For the text-containing cell, return its midpoint in (x, y) coordinate format. 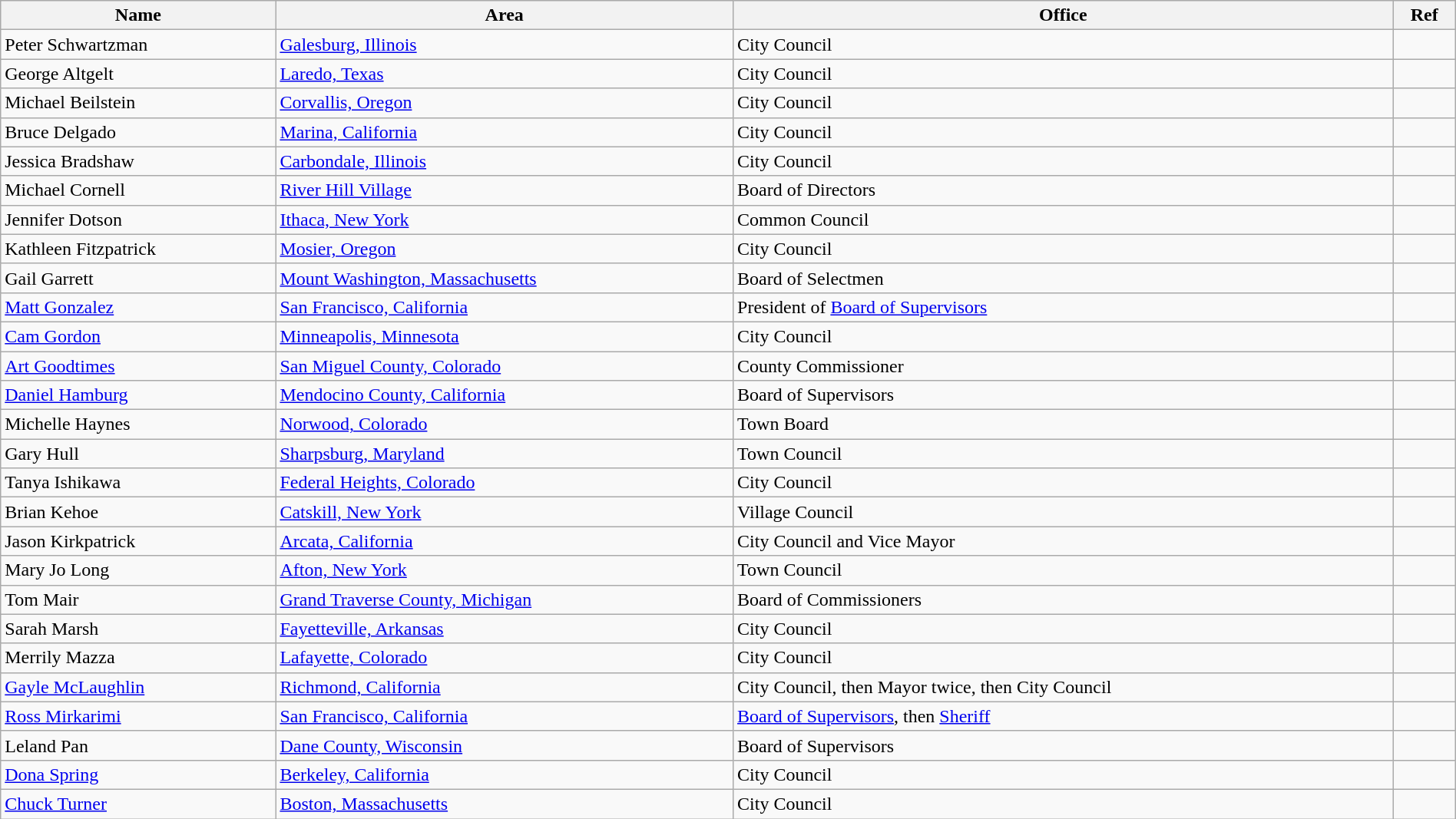
Dane County, Wisconsin (505, 745)
Board of Supervisors, then Sheriff (1064, 716)
Marina, California (505, 132)
Kathleen Fitzpatrick (138, 249)
Sharpsburg, Maryland (505, 454)
Corvallis, Oregon (505, 103)
Michael Beilstein (138, 103)
Board of Selectmen (1064, 278)
Jessica Bradshaw (138, 161)
Gayle McLaughlin (138, 687)
Tom Mair (138, 599)
Daniel Hamburg (138, 395)
Ref (1424, 15)
Berkeley, California (505, 774)
Mosier, Oregon (505, 249)
Michelle Haynes (138, 424)
Norwood, Colorado (505, 424)
Art Goodtimes (138, 366)
George Altgelt (138, 74)
Mount Washington, Massachusetts (505, 278)
Peter Schwartzman (138, 45)
Galesburg, Illinois (505, 45)
Catskill, New York (505, 512)
Chuck Turner (138, 804)
Area (505, 15)
Minneapolis, Minnesota (505, 336)
Laredo, Texas (505, 74)
Town Board (1064, 424)
Bruce Delgado (138, 132)
Carbondale, Illinois (505, 161)
Cam Gordon (138, 336)
Ithaca, New York (505, 220)
Jason Kirkpatrick (138, 541)
Merrily Mazza (138, 658)
City Council and Vice Mayor (1064, 541)
San Miguel County, Colorado (505, 366)
Mary Jo Long (138, 570)
Jennifer Dotson (138, 220)
Grand Traverse County, Michigan (505, 599)
Arcata, California (505, 541)
Afton, New York (505, 570)
Office (1064, 15)
Tanya Ishikawa (138, 483)
Gail Garrett (138, 278)
Common Council (1064, 220)
Richmond, California (505, 687)
Leland Pan (138, 745)
Matt Gonzalez (138, 307)
Dona Spring (138, 774)
Gary Hull (138, 454)
Lafayette, Colorado (505, 658)
Federal Heights, Colorado (505, 483)
Board of Commissioners (1064, 599)
Ross Mirkarimi (138, 716)
River Hill Village (505, 190)
Board of Directors (1064, 190)
Mendocino County, California (505, 395)
Michael Cornell (138, 190)
Fayetteville, Arkansas (505, 629)
Brian Kehoe (138, 512)
Village Council (1064, 512)
County Commissioner (1064, 366)
Boston, Massachusetts (505, 804)
President of Board of Supervisors (1064, 307)
Sarah Marsh (138, 629)
City Council, then Mayor twice, then City Council (1064, 687)
Name (138, 15)
